Detect which cell encompasses the target text, then output its (x, y) center coordinate. 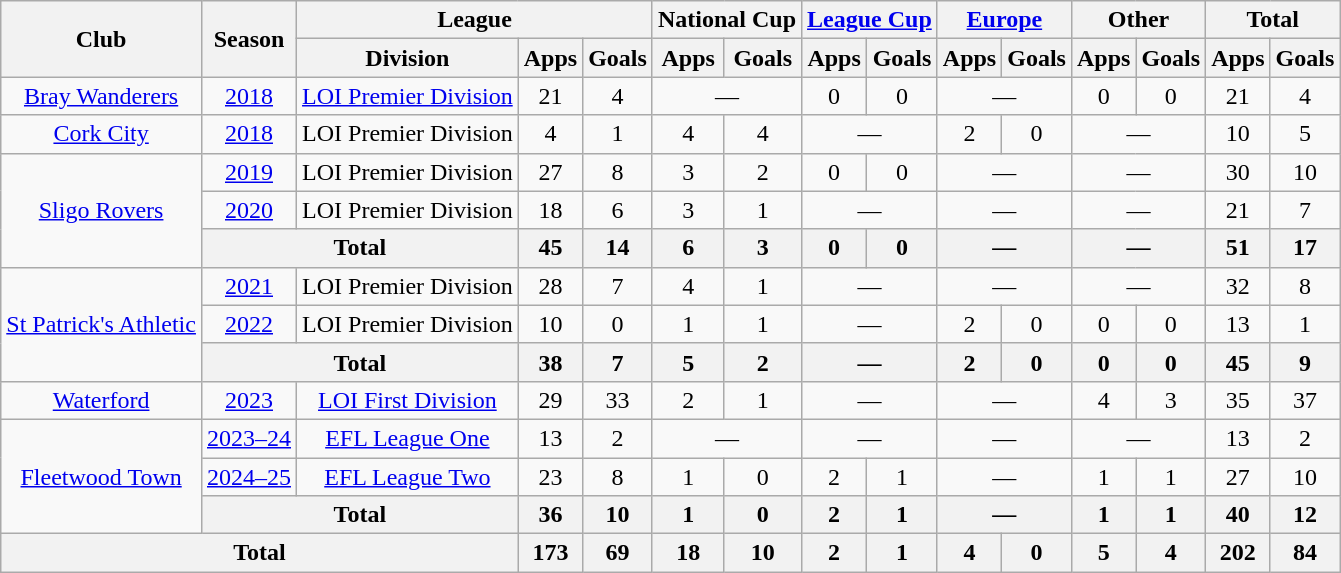
51 (1238, 248)
17 (1305, 248)
National Cup (726, 20)
30 (1238, 172)
23 (550, 477)
173 (550, 553)
2022 (248, 324)
32 (1238, 286)
Club (102, 39)
2021 (248, 286)
Cork City (102, 134)
33 (618, 400)
38 (550, 362)
69 (618, 553)
202 (1238, 553)
Fleetwood Town (102, 476)
EFL League One (408, 438)
Bray Wanderers (102, 96)
2024–25 (248, 477)
2020 (248, 210)
14 (618, 248)
2019 (248, 172)
Division (408, 58)
League Cup (870, 20)
12 (1305, 515)
84 (1305, 553)
Europe (1004, 20)
35 (1238, 400)
League (475, 20)
EFL League Two (408, 477)
Waterford (102, 400)
Sligo Rovers (102, 210)
28 (550, 286)
37 (1305, 400)
29 (550, 400)
LOI First Division (408, 400)
36 (550, 515)
St Patrick's Athletic (102, 324)
40 (1238, 515)
2023–24 (248, 438)
Season (248, 39)
Other (1138, 20)
9 (1305, 362)
2023 (248, 400)
